Return [x, y] of the center of cell containing provided text 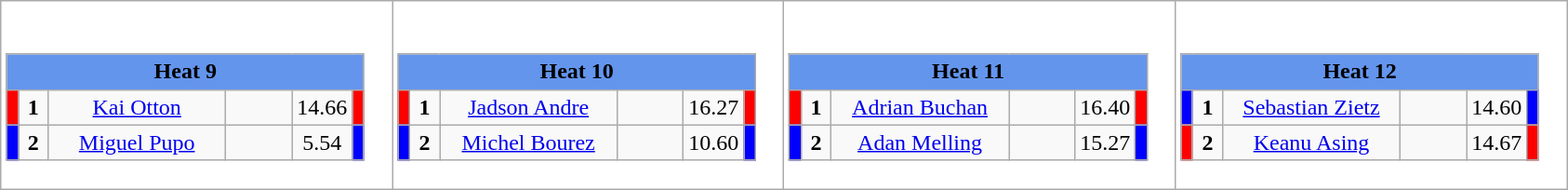
Jadson Andre [528, 107]
14.66 [322, 107]
16.27 [714, 107]
16.40 [1105, 107]
Heat 10 [577, 72]
5.54 [322, 142]
Miguel Pupo [138, 142]
Heat 11 [968, 72]
Heat 12 1 Sebastian Zietz 14.60 2 Keanu Asing 14.67 [1371, 95]
Keanu Asing [1311, 142]
Heat 11 1 Adrian Buchan 16.40 2 Adan Melling 15.27 [980, 95]
Heat 10 1 Jadson Andre 16.27 2 Michel Bourez 10.60 [588, 95]
14.60 [1497, 107]
Sebastian Zietz [1311, 107]
15.27 [1105, 142]
Heat 9 1 Kai Otton 14.66 2 Miguel Pupo 5.54 [197, 95]
Adrian Buchan [921, 107]
14.67 [1497, 142]
Adan Melling [921, 142]
Kai Otton [138, 107]
Heat 9 [185, 72]
Heat 12 [1360, 72]
Michel Bourez [528, 142]
10.60 [714, 142]
